Extract the (x, y) coordinate from the center of the cell holding the provided text.  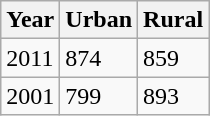
893 (174, 96)
Year (30, 20)
2001 (30, 96)
859 (174, 58)
799 (99, 96)
Urban (99, 20)
874 (99, 58)
2011 (30, 58)
Rural (174, 20)
